Output the [X, Y] coordinate of the center of the cell containing the given text.  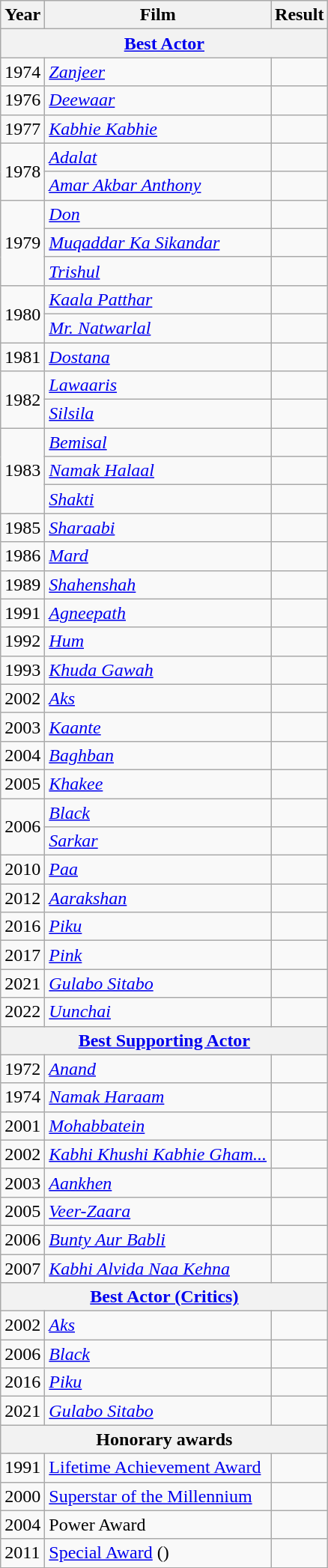
1977 [22, 129]
1992 [22, 641]
1993 [22, 670]
1989 [22, 585]
Uunchai [158, 1012]
2012 [22, 898]
2022 [22, 1012]
Lifetime Achievement Award [158, 1468]
Amar Akbar Anthony [158, 186]
1976 [22, 100]
Namak Halaal [158, 471]
Best Actor [165, 43]
1981 [22, 357]
Anand [158, 1069]
Year [22, 15]
1982 [22, 400]
1986 [22, 556]
Agneepath [158, 613]
1985 [22, 528]
Don [158, 214]
1972 [22, 1069]
Veer-Zaara [158, 1211]
Film [158, 15]
Kabhi Alvida Naa Kehna [158, 1269]
2001 [22, 1126]
Result [300, 15]
2010 [22, 870]
Adalat [158, 157]
Kabhi Khushi Kabhie Gham... [158, 1154]
Khakee [158, 784]
Lawaaris [158, 385]
Kabhie Kabhie [158, 129]
Muqaddar Ka Sikandar [158, 242]
Paa [158, 870]
Trishul [158, 271]
Pink [158, 955]
1978 [22, 171]
Shakti [158, 499]
2011 [22, 1553]
1980 [22, 314]
2000 [22, 1496]
Silsila [158, 414]
Baghban [158, 755]
Deewaar [158, 100]
Power Award [158, 1525]
Aarakshan [158, 898]
Mard [158, 556]
2007 [22, 1269]
Khuda Gawah [158, 670]
Shahenshah [158, 585]
Superstar of the Millennium [158, 1496]
Dostana [158, 357]
Aankhen [158, 1183]
Kaante [158, 727]
Bunty Aur Babli [158, 1239]
2017 [22, 955]
Mr. Natwarlal [158, 328]
Best Actor (Critics) [165, 1297]
Hum [158, 641]
Mohabbatein [158, 1126]
Zanjeer [158, 72]
Namak Haraam [158, 1097]
Sarkar [158, 841]
1983 [22, 471]
Bemisal [158, 442]
1979 [22, 242]
Special Award () [158, 1553]
Best Supporting Actor [165, 1040]
Honorary awards [165, 1439]
Sharaabi [158, 528]
Kaala Patthar [158, 299]
